Determine the [x, y] coordinate at the center of the cell enclosing the given text.  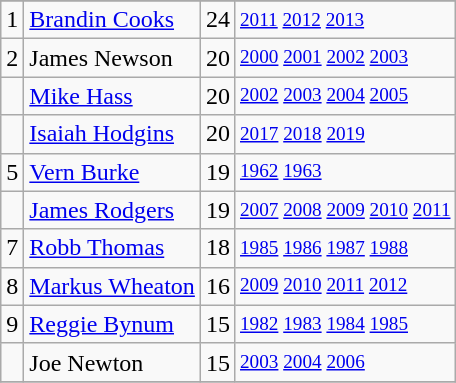
5 [12, 172]
1962 1963 [345, 172]
2011 2012 2013 [345, 20]
Robb Thomas [112, 248]
Isaiah Hodgins [112, 134]
2003 2004 2006 [345, 362]
9 [12, 324]
Markus Wheaton [112, 286]
Reggie Bynum [112, 324]
James Newson [112, 58]
2 [12, 58]
18 [218, 248]
16 [218, 286]
2007 2008 2009 2010 2011 [345, 210]
1 [12, 20]
1982 1983 1984 1985 [345, 324]
7 [12, 248]
2000 2001 2002 2003 [345, 58]
James Rodgers [112, 210]
Mike Hass [112, 96]
Joe Newton [112, 362]
1985 1986 1987 1988 [345, 248]
Brandin Cooks [112, 20]
Vern Burke [112, 172]
8 [12, 286]
24 [218, 20]
2009 2010 2011 2012 [345, 286]
2002 2003 2004 2005 [345, 96]
2017 2018 2019 [345, 134]
